Scan for the cell matching the given text and deliver its (x, y) coordinate at center. 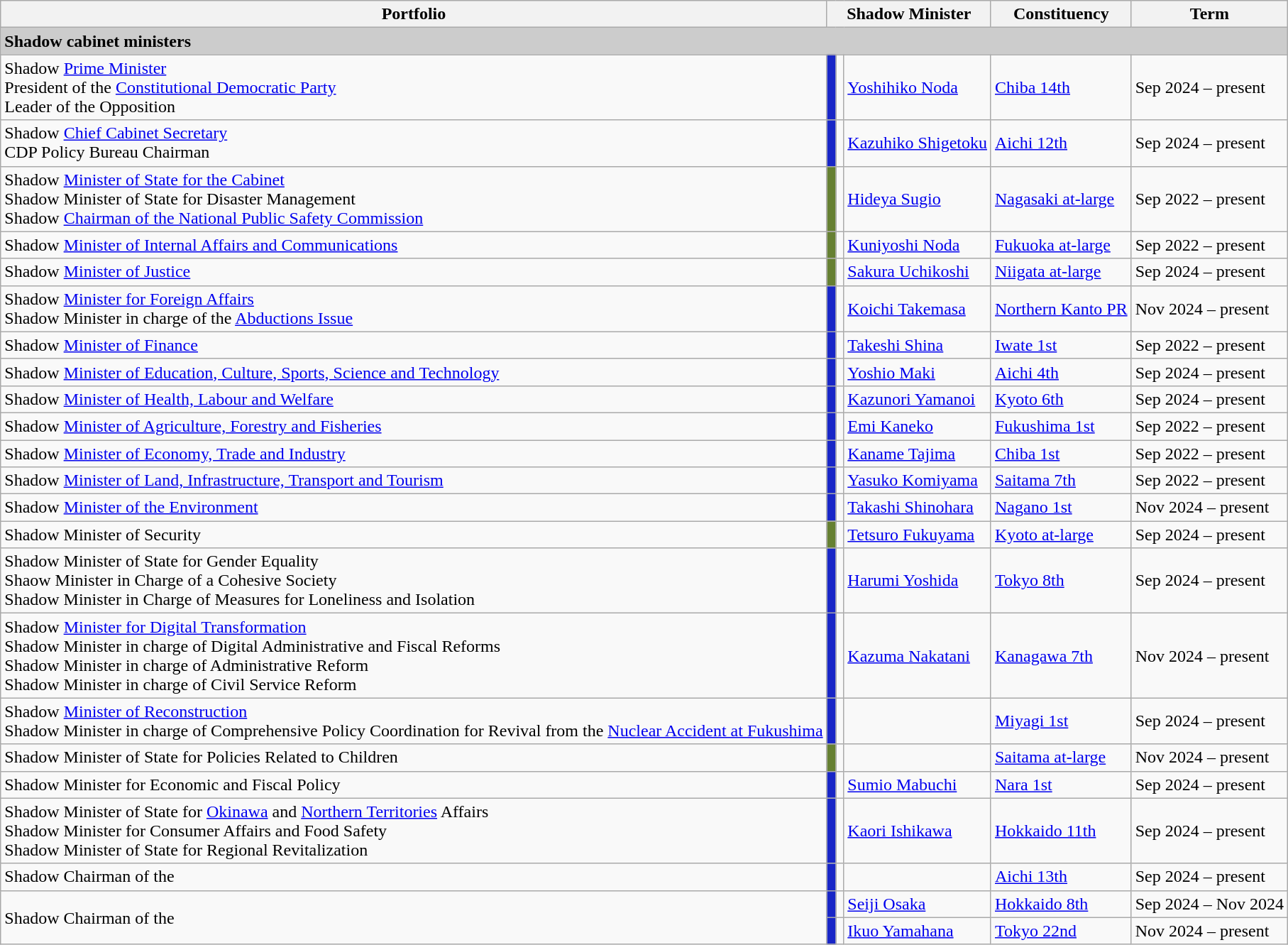
Shadow Minister of Agriculture, Forestry and Fisheries (414, 426)
Kyoto at-large (1061, 535)
Saitama 7th (1061, 481)
Kazuhiko Shigetoku (918, 143)
Harumi Yoshida (918, 581)
Aichi 4th (1061, 372)
Shadow Minister of Economy, Trade and Industry (414, 454)
Kyoto 6th (1061, 399)
Nara 1st (1061, 785)
Portfolio (414, 14)
Shadow Minister of Justice (414, 272)
Shadow Minister of Internal Affairs and Communications (414, 245)
Shadow Minister of the Environment (414, 508)
Fukushima 1st (1061, 426)
Kaori Ishikawa (918, 831)
Miyagi 1st (1061, 721)
Shadow Minister for Economic and Fiscal Policy (414, 785)
Tokyo 8th (1061, 581)
Shadow Minister of Finance (414, 345)
Shadow Minister of Land, Infrastructure, Transport and Tourism (414, 481)
Shadow Minister of Health, Labour and Welfare (414, 399)
Kuniyoshi Noda (918, 245)
Shadow Minister of ReconstructionShadow Minister in charge of Comprehensive Policy Coordination for Revival from the Nuclear Accident at Fukushima (414, 721)
Koichi Takemasa (918, 308)
Seiji Osaka (918, 904)
Aichi 12th (1061, 143)
Shadow Chief Cabinet SecretaryCDP Policy Bureau Chairman (414, 143)
Shadow cabinet ministers (644, 41)
Kazuma Nakatani (918, 656)
Northern Kanto PR (1061, 308)
Sakura Uchikoshi (918, 272)
Kanagawa 7th (1061, 656)
Sumio Mabuchi (918, 785)
Shadow Minister (908, 14)
Kaname Tajima (918, 454)
Shadow Prime MinisterPresident of the Constitutional Democratic PartyLeader of the Opposition (414, 87)
Hokkaido 11th (1061, 831)
Ikuo Yamahana (918, 931)
Tokyo 22nd (1061, 931)
Aichi 13th (1061, 877)
Takashi Shinohara (918, 508)
Yoshio Maki (918, 372)
Kazunori Yamanoi (918, 399)
Chiba 14th (1061, 87)
Saitama at-large (1061, 758)
Iwate 1st (1061, 345)
Shadow Minister of Education, Culture, Sports, Science and Technology (414, 372)
Emi Kaneko (918, 426)
Yoshihiko Noda (918, 87)
Niigata at-large (1061, 272)
Nagasaki at-large (1061, 199)
Tetsuro Fukuyama (918, 535)
Sep 2024 – Nov 2024 (1209, 904)
Hokkaido 8th (1061, 904)
Shadow Minister of Security (414, 535)
Chiba 1st (1061, 454)
Shadow Minister of State for Policies Related to Children (414, 758)
Nagano 1st (1061, 508)
Constituency (1061, 14)
Fukuoka at-large (1061, 245)
Hideya Sugio (918, 199)
Shadow Minister for Foreign AffairsShadow Minister in charge of the Abductions Issue (414, 308)
Shadow Minister of State for the CabinetShadow Minister of State for Disaster ManagementShadow Chairman of the National Public Safety Commission (414, 199)
Yasuko Komiyama (918, 481)
Takeshi Shina (918, 345)
Term (1209, 14)
